Return the [X, Y] coordinate for the center point of the cell that contains the specified text.  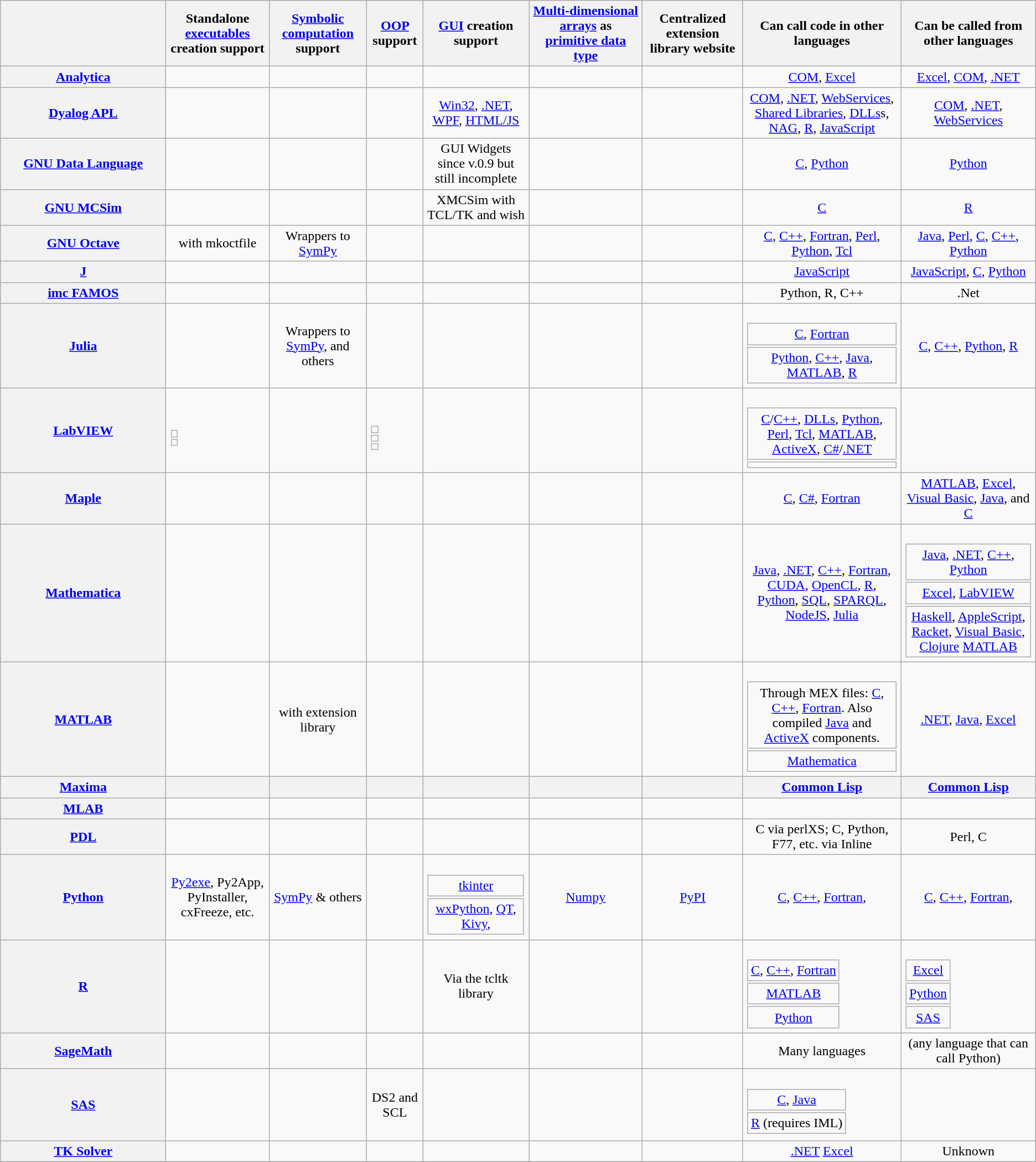
C, C#, Fortran [822, 499]
TK Solver [83, 1151]
GNU MCSim [83, 207]
PyPI [693, 898]
GNU Data Language [83, 164]
XMCSim with TCL/TK and wish [476, 207]
LabVIEW [83, 430]
Through MEX files: C, C++, Fortran. Also compiled Java and ActiveX components. Mathematica [822, 719]
Perl, C [968, 837]
Java, Perl, C, C++, Python [968, 243]
with mkoctfile [217, 243]
DS2 and SCL [395, 1104]
Py2exe, Py2App, PyInstaller, cxFreeze, etc. [217, 898]
SageMath [83, 1051]
COM, .NET, WebServices, Shared Libraries, DLLss, NAG, R, JavaScript [822, 113]
C, C++, Fortran MATLAB Python [822, 986]
GUI creation support [476, 33]
Unknown [968, 1151]
with extension library [318, 719]
Java, .NET, C++, Python Excel, LabVIEW Haskell, AppleScript, Racket, Visual Basic, Clojure MATLAB [968, 593]
Wrappers to SymPy [318, 243]
Symbolic computation support [318, 33]
imc FAMOS [83, 293]
C [822, 207]
R (requires IML) [797, 1123]
C, Java R (requires IML) [822, 1104]
Excel [929, 971]
Through MEX files: C, C++, Fortran. Also compiled Java and ActiveX components. [822, 715]
.Net [968, 293]
COM, Excel [822, 77]
tkinter [476, 885]
C, C++, Fortran [794, 971]
COM, .NET, WebServices [968, 113]
Java, .NET, C++, Python [968, 562]
SymPy & others [318, 898]
Multi-dimensional arrays as primitive data type [586, 33]
C, Fortran Python, C++, Java, MATLAB, R [822, 345]
Excel Python SAS [968, 986]
GNU Octave [83, 243]
.NET Excel [822, 1151]
Python, C++, Java, MATLAB, R [822, 365]
Haskell, AppleScript, Racket, Visual Basic, Clojure MATLAB [968, 631]
Wrappers to SymPy, and others [318, 345]
C, Fortran [822, 334]
.NET, Java, Excel [968, 719]
C, C++, Fortran, Perl, Python, Tcl [822, 243]
Standalone executables creation support [217, 33]
wxPython, QT, Kivy, [476, 916]
J [83, 272]
Python, R, C++ [822, 293]
JavaScript, C, Python [968, 272]
C, Python [822, 164]
C via perlXS; C, Python, F77, etc. via Inline [822, 837]
Win32, .NET, WPF, HTML/JS [476, 113]
PDL [83, 837]
Dyalog APL [83, 113]
Julia [83, 345]
MLAB [83, 808]
tkinter wxPython, QT, Kivy, [476, 898]
C, Java [797, 1099]
(any language that can call Python) [968, 1051]
Maple [83, 499]
Centralized extension library website [693, 33]
Many languages [822, 1051]
Can be called from other languages [968, 33]
Analytica [83, 77]
Java, .NET, C++, Fortran, CUDA, OpenCL, R, Python, SQL, SPARQL, NodeJS, Julia [822, 593]
MATLAB, Excel, Visual Basic, Java, and C [968, 499]
JavaScript [822, 272]
GUI Widgets since v.0.9 but still incomplete [476, 164]
Can call code in other languages [822, 33]
Numpy [586, 898]
C, C++, Python, R [968, 345]
Maxima [83, 787]
OOP support [395, 33]
Excel, COM, .NET [968, 77]
Via the tcltk library [476, 986]
Excel, LabVIEW [968, 593]
